For the text-containing cell, return its midpoint in [x, y] coordinate format. 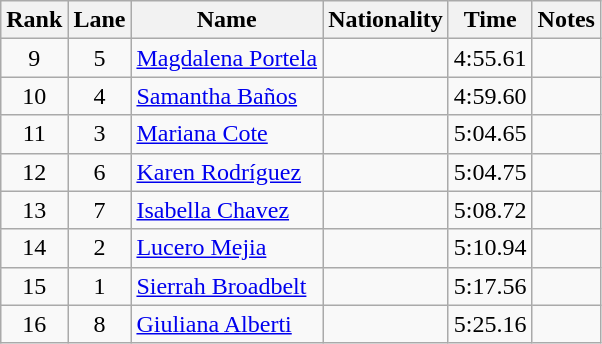
2 [100, 248]
Isabella Chavez [227, 210]
5:04.75 [490, 172]
Mariana Cote [227, 134]
16 [34, 324]
4:59.60 [490, 96]
13 [34, 210]
Name [227, 20]
4:55.61 [490, 58]
6 [100, 172]
3 [100, 134]
5:04.65 [490, 134]
Magdalena Portela [227, 58]
15 [34, 286]
Lane [100, 20]
Samantha Baños [227, 96]
Karen Rodríguez [227, 172]
12 [34, 172]
5:25.16 [490, 324]
9 [34, 58]
5:08.72 [490, 210]
7 [100, 210]
5:10.94 [490, 248]
11 [34, 134]
8 [100, 324]
Rank [34, 20]
14 [34, 248]
5 [100, 58]
Sierrah Broadbelt [227, 286]
Lucero Mejia [227, 248]
Time [490, 20]
5:17.56 [490, 286]
10 [34, 96]
Notes [566, 20]
Giuliana Alberti [227, 324]
Nationality [386, 20]
1 [100, 286]
4 [100, 96]
